Pinpoint the cell where the given text exists, returning its (X, Y) midpoint coordinate. 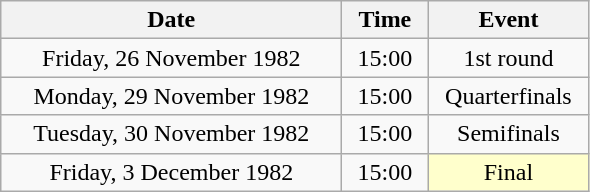
Friday, 3 December 1982 (172, 172)
Friday, 26 November 1982 (172, 58)
Tuesday, 30 November 1982 (172, 134)
Date (172, 20)
1st round (508, 58)
Semifinals (508, 134)
Final (508, 172)
Monday, 29 November 1982 (172, 96)
Event (508, 20)
Time (385, 20)
Quarterfinals (508, 96)
